Return [X, Y] of the center of cell containing provided text 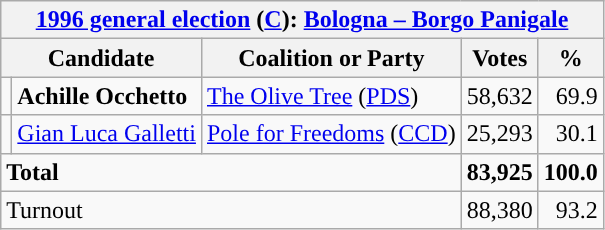
Achille Occhetto [107, 96]
% [570, 58]
Coalition or Party [331, 58]
Turnout [231, 210]
25,293 [500, 134]
88,380 [500, 210]
83,925 [500, 172]
58,632 [500, 96]
100.0 [570, 172]
93.2 [570, 210]
Pole for Freedoms (CCD) [331, 134]
Candidate [102, 58]
1996 general election (C): Bologna – Borgo Panigale [302, 20]
Gian Luca Galletti [107, 134]
69.9 [570, 96]
Votes [500, 58]
Total [231, 172]
The Olive Tree (PDS) [331, 96]
30.1 [570, 134]
